Locate the cell with the specified text and output its (x, y) center coordinate. 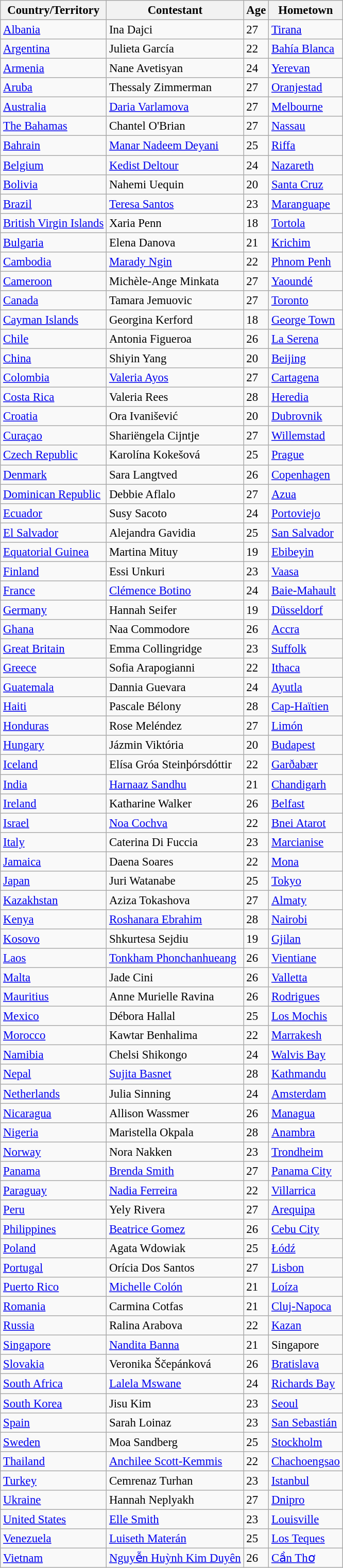
Michelle Colón (175, 1287)
Oranjestad (306, 87)
Kosovo (54, 939)
Richards Bay (306, 1384)
Tonkham Phonchanhueang (175, 958)
Dnipro (306, 1500)
Walvis Bay (306, 1055)
Harnaaz Sandhu (175, 784)
Mona (306, 861)
Martina Mituy (175, 552)
Yerevan (306, 68)
Netherlands (54, 1094)
Beatrice Gomez (175, 1229)
Daria Varlamova (175, 107)
Spain (54, 1422)
Hannah Seifer (175, 610)
Cambodia (54, 262)
Limón (306, 726)
Noa Cochva (175, 823)
Riffa (306, 146)
Kedist Deltour (175, 165)
Tamara Jemuovic (175, 301)
Belfast (306, 803)
Nairobi (306, 920)
Kenya (54, 920)
Vientiane (306, 958)
Shariëngela Cijntje (175, 436)
Valeria Rees (175, 397)
Düsseldorf (306, 610)
Gjilan (306, 939)
Lalela Mswane (175, 1384)
Accra (306, 629)
Namibia (54, 1055)
Kazan (306, 1326)
Teresa Santos (175, 204)
Nassau (306, 126)
Louisville (306, 1519)
Georgina Kerford (175, 320)
Cartagena (306, 378)
Juri Watanabe (175, 881)
Equatorial Guinea (54, 552)
China (54, 359)
Valeria Ayos (175, 378)
Croatia (54, 416)
Orícia Dos Santos (175, 1268)
India (54, 784)
Ralina Arabova (175, 1326)
Xaria Penn (175, 223)
Alejandra Gavidia (175, 533)
Colombia (54, 378)
Nigeria (54, 1132)
Malta (54, 978)
Jade Cini (175, 978)
Cayman Islands (54, 320)
Panama (54, 1171)
Krichim (306, 242)
Anchilee Scott-Kemmis (175, 1461)
Ithaca (306, 668)
Bratislava (306, 1364)
Elena Danova (175, 242)
Dannia Guevara (175, 688)
Contestant (175, 10)
Prague (306, 455)
Mexico (54, 1016)
Manar Nadeem Deyani (175, 146)
Canada (54, 301)
Marady Ngin (175, 262)
Clémence Botino (175, 591)
Norway (54, 1152)
Venezuela (54, 1539)
Willemstad (306, 436)
Chelsi Shikongo (175, 1055)
Kazakhstan (54, 900)
Valletta (306, 978)
Kawtar Benhalima (175, 1035)
Copenhagen (306, 474)
Moa Sandberg (175, 1442)
Ecuador (54, 513)
Country/Territory (54, 10)
Los Mochis (306, 1016)
Nandita Banna (175, 1345)
Poland (54, 1248)
Romania (54, 1307)
Mauritius (54, 997)
George Town (306, 320)
Great Britain (54, 649)
Anambra (306, 1132)
Katharine Walker (175, 803)
Slovakia (54, 1364)
Bulgaria (54, 242)
Chile (54, 339)
Elle Smith (175, 1519)
Chantel O'Brian (175, 126)
Thailand (54, 1461)
Karolína Kokešová (175, 455)
Denmark (54, 474)
Japan (54, 881)
Belgium (54, 165)
Australia (54, 107)
Elísa Gróa Steinþórsdóttir (175, 765)
Portoviejo (306, 513)
Aziza Tokashova (175, 900)
Honduras (54, 726)
Russia (54, 1326)
Agata Wdowiak (175, 1248)
Portugal (54, 1268)
Dubrovnik (306, 416)
Iceland (54, 765)
Vietnam (54, 1558)
Seoul (306, 1403)
Israel (54, 823)
El Salvador (54, 533)
Marcianise (306, 842)
Rodrigues (306, 997)
Yaoundé (306, 281)
Toronto (306, 301)
Ghana (54, 629)
Argentina (54, 49)
Daena Soares (175, 861)
Tortola (306, 223)
Bahía Blanca (306, 49)
Ora Ivanišević (175, 416)
Carmina Cotfas (175, 1307)
France (54, 591)
South Africa (54, 1384)
Ebibeyin (306, 552)
Luiseth Materán (175, 1539)
Julieta García (175, 49)
Vaasa (306, 571)
Thessaly Zimmerman (175, 87)
Lisbon (306, 1268)
Sofia Arapogianni (175, 668)
Costa Rica (54, 397)
Kathmandu (306, 1074)
Débora Hallal (175, 1016)
Allison Wassmer (175, 1113)
Greece (54, 668)
Paraguay (54, 1190)
Marrakesh (306, 1035)
Melbourne (306, 107)
Germany (54, 610)
Jázmin Viktória (175, 746)
Villarrica (306, 1190)
Philippines (54, 1229)
Istanbul (306, 1481)
Dominican Republic (54, 494)
Maranguape (306, 204)
Michèle-Ange Minkata (175, 281)
Essi Unkuri (175, 571)
Guatemala (54, 688)
Trondheim (306, 1152)
Arequipa (306, 1210)
Nazareth (306, 165)
Roshanara Ebrahim (175, 920)
Garðabær (306, 765)
Puerto Rico (54, 1287)
Italy (54, 842)
Sweden (54, 1442)
Almaty (306, 900)
Antonia Figueroa (175, 339)
Armenia (54, 68)
Hannah Neplyakh (175, 1500)
Ukraine (54, 1500)
Chachoengsao (306, 1461)
Brazil (54, 204)
Heredia (306, 397)
Beijing (306, 359)
The Bahamas (54, 126)
San Salvador (306, 533)
Nadia Ferreira (175, 1190)
Tirana (306, 30)
Pascale Bélony (175, 707)
Naa Commodore (175, 629)
Cần Thơ (306, 1558)
Brenda Smith (175, 1171)
Bnei Atarot (306, 823)
Tokyo (306, 881)
Turkey (54, 1481)
Nahemi Uequin (175, 184)
Bahrain (54, 146)
Haiti (54, 707)
Maristella Okpala (175, 1132)
Sarah Loinaz (175, 1422)
Cluj-Napoca (306, 1307)
Nepal (54, 1074)
Los Teques (306, 1539)
Hometown (306, 10)
Cebu City (306, 1229)
Cameroon (54, 281)
Caterina Di Fuccia (175, 842)
Ayutla (306, 688)
Emma Collingridge (175, 649)
Veronika Ščepánková (175, 1364)
Nane Avetisyan (175, 68)
Amsterdam (306, 1094)
Aruba (54, 87)
Cap-Haïtien (306, 707)
Loíza (306, 1287)
Santa Cruz (306, 184)
Cemrenaz Turhan (175, 1481)
Finland (54, 571)
San Sebastián (306, 1422)
Yely Rivera (175, 1210)
Peru (54, 1210)
Debbie Aflalo (175, 494)
Phnom Penh (306, 262)
Chandigarh (306, 784)
Budapest (306, 746)
Nicaragua (54, 1113)
Rose Meléndez (175, 726)
Czech Republic (54, 455)
Age (256, 10)
Ina Dajci (175, 30)
Laos (54, 958)
Łódź (306, 1248)
Morocco (54, 1035)
Shkurtesa Sejdiu (175, 939)
Azua (306, 494)
British Virgin Islands (54, 223)
Hungary (54, 746)
Sujita Basnet (175, 1074)
Nora Nakken (175, 1152)
Anne Murielle Ravina (175, 997)
Shiyin Yang (175, 359)
United States (54, 1519)
Julia Sinning (175, 1094)
Panama City (306, 1171)
Nguyễn Huỳnh Kim Duyên (175, 1558)
South Korea (54, 1403)
Jamaica (54, 861)
Stockholm (306, 1442)
Baie-Mahault (306, 591)
La Serena (306, 339)
Jisu Kim (175, 1403)
Susy Sacoto (175, 513)
Managua (306, 1113)
Albania (54, 30)
Suffolk (306, 649)
Sara Langtved (175, 474)
Curaçao (54, 436)
Ireland (54, 803)
Bolivia (54, 184)
